From the cell containing the given text, extract its center point as (x, y) coordinate. 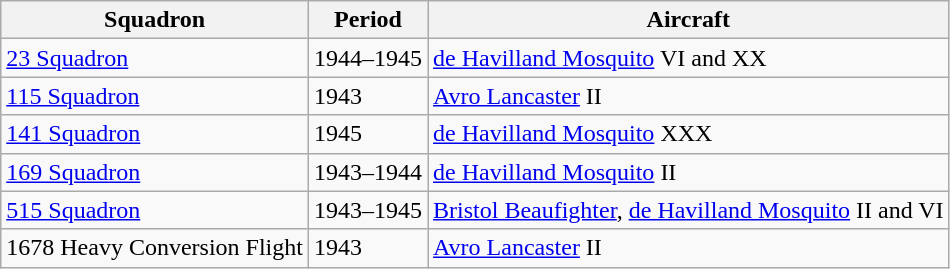
1678 Heavy Conversion Flight (155, 248)
141 Squadron (155, 134)
de Havilland Mosquito XXX (689, 134)
1943–1944 (368, 172)
23 Squadron (155, 58)
Aircraft (689, 20)
Bristol Beaufighter, de Havilland Mosquito II and VI (689, 210)
1943–1945 (368, 210)
515 Squadron (155, 210)
115 Squadron (155, 96)
de Havilland Mosquito VI and XX (689, 58)
1944–1945 (368, 58)
169 Squadron (155, 172)
Period (368, 20)
1945 (368, 134)
Squadron (155, 20)
de Havilland Mosquito II (689, 172)
